Find where the given text appears and provide that cell's center as (x, y) coordinate. 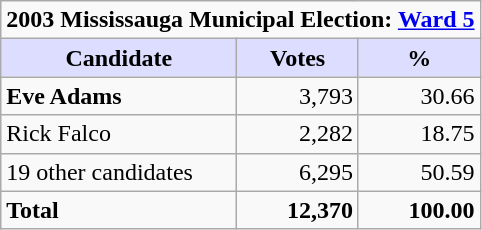
% (419, 58)
6,295 (298, 172)
50.59 (419, 172)
12,370 (298, 210)
100.00 (419, 210)
Total (119, 210)
2,282 (298, 134)
3,793 (298, 96)
Candidate (119, 58)
Eve Adams (119, 96)
18.75 (419, 134)
2003 Mississauga Municipal Election: Ward 5 (240, 20)
19 other candidates (119, 172)
30.66 (419, 96)
Votes (298, 58)
Rick Falco (119, 134)
